Scan for the cell matching the given text and deliver its (X, Y) coordinate at center. 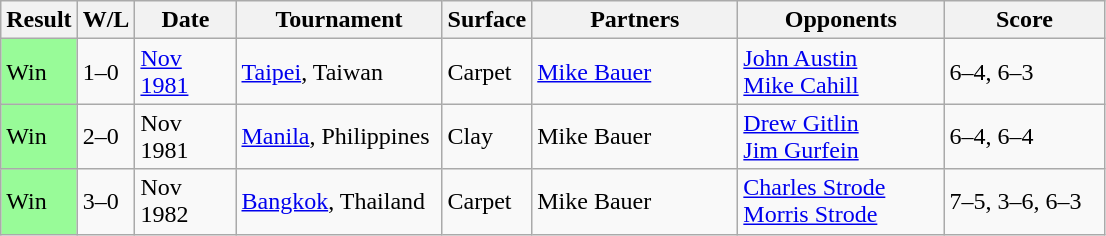
Charles Strode Morris Strode (841, 202)
John Austin Mike Cahill (841, 72)
Nov 1982 (186, 202)
Surface (487, 20)
W/L (106, 20)
Result (39, 20)
Tournament (339, 20)
Date (186, 20)
Opponents (841, 20)
3–0 (106, 202)
Partners (635, 20)
Clay (487, 136)
Manila, Philippines (339, 136)
Score (1024, 20)
6–4, 6–3 (1024, 72)
Bangkok, Thailand (339, 202)
Taipei, Taiwan (339, 72)
Drew Gitlin Jim Gurfein (841, 136)
2–0 (106, 136)
6–4, 6–4 (1024, 136)
1–0 (106, 72)
7–5, 3–6, 6–3 (1024, 202)
